Identify which cell holds the provided text, then report its [X, Y] central coordinate. 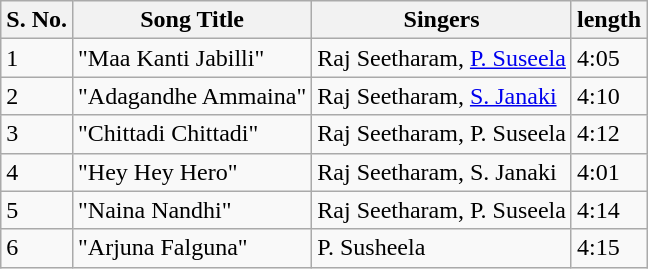
6 [37, 248]
3 [37, 134]
4:12 [608, 134]
P. Susheela [442, 248]
4:14 [608, 210]
Song Title [192, 20]
5 [37, 210]
"Adagandhe Ammaina" [192, 96]
length [608, 20]
"Naina Nandhi" [192, 210]
Singers [442, 20]
"Chittadi Chittadi" [192, 134]
4:01 [608, 172]
4:05 [608, 58]
4 [37, 172]
"Hey Hey Hero" [192, 172]
4:15 [608, 248]
"Maa Kanti Jabilli" [192, 58]
"Arjuna Falguna" [192, 248]
S. No. [37, 20]
2 [37, 96]
4:10 [608, 96]
1 [37, 58]
